Scan for the cell matching the given text and deliver its [x, y] coordinate at center. 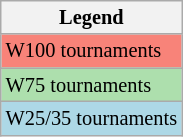
W100 tournaments [92, 51]
Legend [92, 17]
W25/35 tournaments [92, 118]
W75 tournaments [92, 85]
